Capture the cell that displays the provided text and extract its (X, Y) central coordinate. 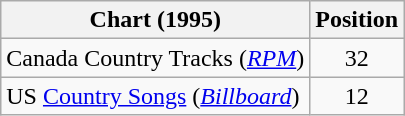
Chart (1995) (156, 20)
32 (357, 58)
12 (357, 96)
US Country Songs (Billboard) (156, 96)
Canada Country Tracks (RPM) (156, 58)
Position (357, 20)
